For the text-containing cell, return its midpoint in [X, Y] coordinate format. 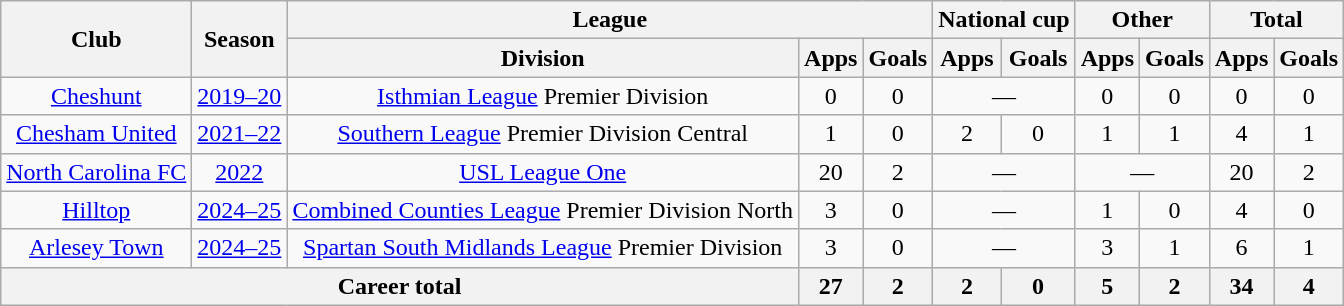
Chesham United [96, 134]
National cup [1004, 20]
Season [240, 39]
Southern League Premier Division Central [543, 134]
Other [1142, 20]
Career total [400, 286]
6 [1241, 248]
27 [831, 286]
USL League One [543, 172]
2019–20 [240, 96]
Hilltop [96, 210]
2021–22 [240, 134]
Cheshunt [96, 96]
Arlesey Town [96, 248]
5 [1107, 286]
Division [543, 58]
2022 [240, 172]
League [610, 20]
Total [1276, 20]
Club [96, 39]
34 [1241, 286]
Isthmian League Premier Division [543, 96]
Combined Counties League Premier Division North [543, 210]
Spartan South Midlands League Premier Division [543, 248]
North Carolina FC [96, 172]
